Detect which cell encompasses the target text, then output its [x, y] center coordinate. 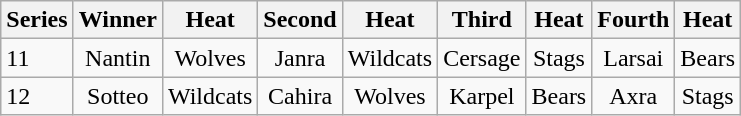
Series [37, 20]
Third [482, 20]
Second [300, 20]
Nantin [118, 58]
Sotteo [118, 96]
Janra [300, 58]
Cahira [300, 96]
Cersage [482, 58]
Karpel [482, 96]
Larsai [634, 58]
Fourth [634, 20]
11 [37, 58]
Axra [634, 96]
12 [37, 96]
Winner [118, 20]
